Return the [x, y] coordinate for the center point of the cell that contains the specified text.  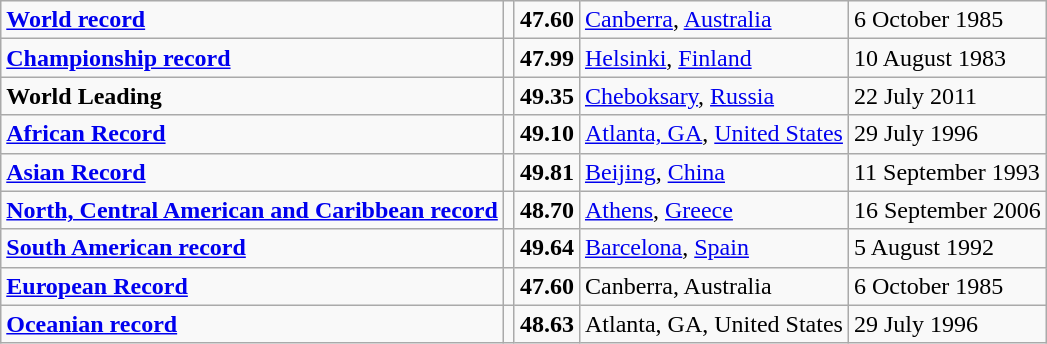
Championship record [252, 58]
Helsinki, Finland [714, 58]
Cheboksary, Russia [714, 96]
European Record [252, 286]
World Leading [252, 96]
47.99 [546, 58]
49.10 [546, 134]
49.35 [546, 96]
World record [252, 20]
10 August 1983 [947, 58]
South American record [252, 248]
49.64 [546, 248]
49.81 [546, 172]
16 September 2006 [947, 210]
48.63 [546, 324]
African Record [252, 134]
22 July 2011 [947, 96]
Athens, Greece [714, 210]
11 September 1993 [947, 172]
48.70 [546, 210]
Barcelona, Spain [714, 248]
North, Central American and Caribbean record [252, 210]
Beijing, China [714, 172]
5 August 1992 [947, 248]
Asian Record [252, 172]
Oceanian record [252, 324]
